Return the (x, y) coordinate for the center point of the cell that contains the specified text.  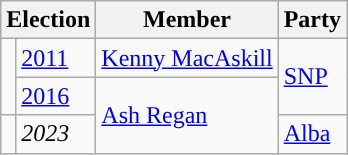
Election (48, 20)
Member (187, 20)
Kenny MacAskill (187, 58)
2023 (56, 134)
2016 (56, 96)
Ash Regan (187, 115)
SNP (312, 77)
Party (312, 20)
2011 (56, 58)
Alba (312, 134)
